Locate the cell with the specified text and output its [X, Y] center coordinate. 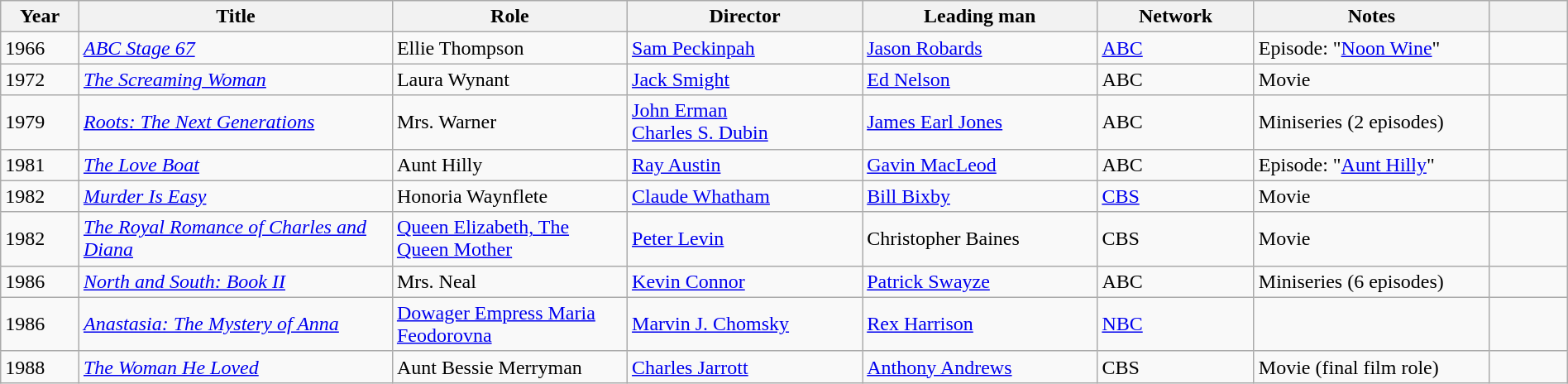
Kevin Connor [745, 281]
Anastasia: The Mystery of Anna [235, 324]
Honoria Waynflete [509, 196]
Episode: "Noon Wine" [1371, 48]
Leading man [980, 17]
Notes [1371, 17]
Rex Harrison [980, 324]
North and South: Book II [235, 281]
The Screaming Woman [235, 79]
Peter Levin [745, 238]
ABC Stage 67 [235, 48]
Title [235, 17]
Murder Is Easy [235, 196]
Miniseries (6 episodes) [1371, 281]
1981 [40, 165]
1979 [40, 122]
Roots: The Next Generations [235, 122]
Mrs. Neal [509, 281]
Director [745, 17]
Network [1176, 17]
Aunt Hilly [509, 165]
Queen Elizabeth, The Queen Mother [509, 238]
Bill Bixby [980, 196]
Episode: "Aunt Hilly" [1371, 165]
1966 [40, 48]
Sam Peckinpah [745, 48]
Movie (final film role) [1371, 367]
Charles Jarrott [745, 367]
NBC [1176, 324]
Marvin J. Chomsky [745, 324]
The Woman He Loved [235, 367]
1988 [40, 367]
Ed Nelson [980, 79]
Ray Austin [745, 165]
James Earl Jones [980, 122]
The Love Boat [235, 165]
Year [40, 17]
Laura Wynant [509, 79]
Dowager Empress Maria Feodorovna [509, 324]
Jason Robards [980, 48]
Gavin MacLeod [980, 165]
Aunt Bessie Merryman [509, 367]
Ellie Thompson [509, 48]
Anthony Andrews [980, 367]
John ErmanCharles S. Dubin [745, 122]
Christopher Baines [980, 238]
Mrs. Warner [509, 122]
Claude Whatham [745, 196]
Patrick Swayze [980, 281]
Role [509, 17]
Miniseries (2 episodes) [1371, 122]
1972 [40, 79]
Jack Smight [745, 79]
The Royal Romance of Charles and Diana [235, 238]
